Determine the [x, y] coordinate at the center of the cell enclosing the given text.  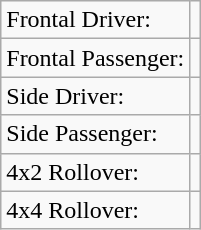
Side Driver: [96, 96]
Side Passenger: [96, 134]
4x4 Rollover: [96, 210]
4x2 Rollover: [96, 172]
Frontal Passenger: [96, 58]
Frontal Driver: [96, 20]
